For the text-containing cell, return its midpoint in (X, Y) coordinate format. 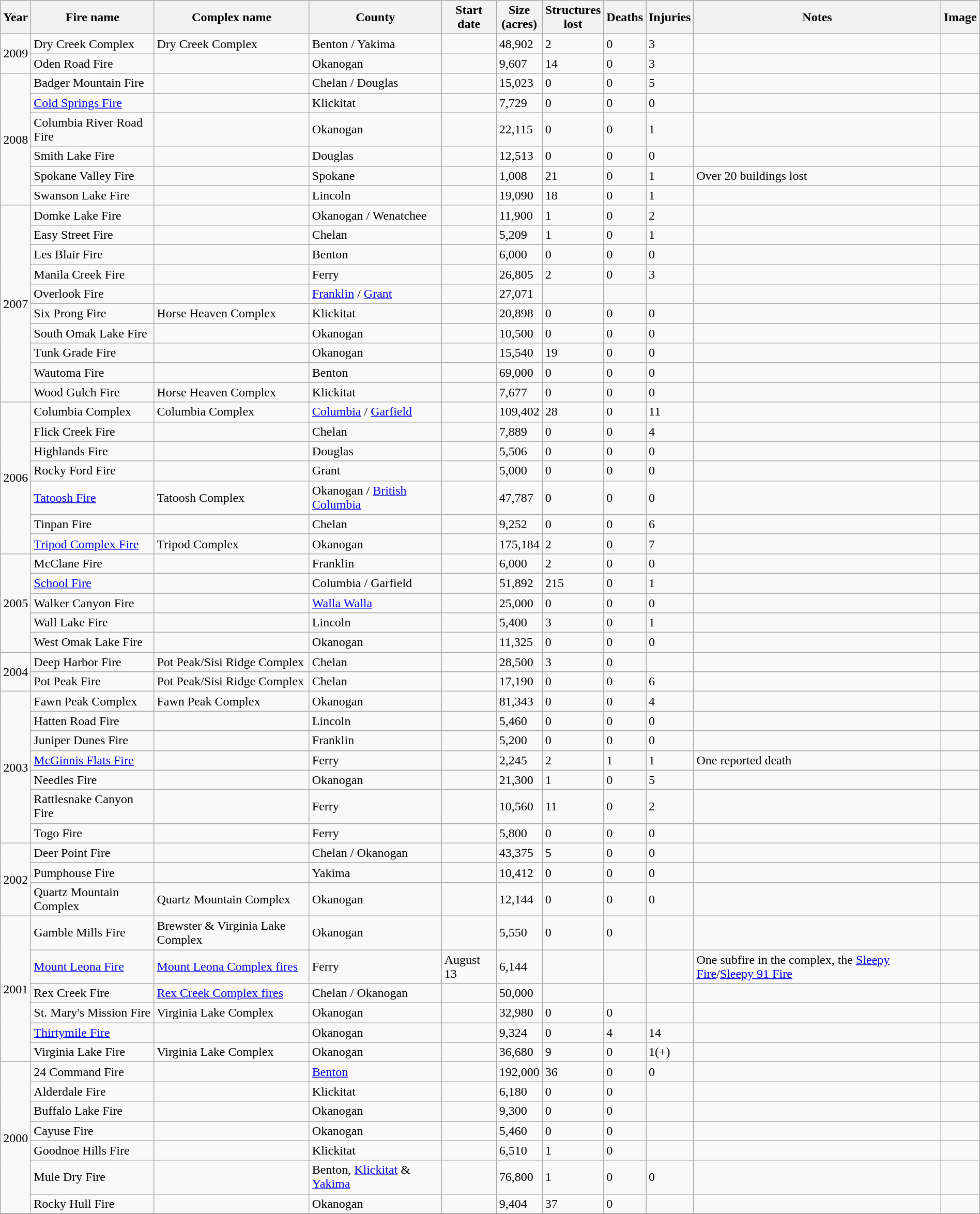
Mount Leona Complex fires (232, 966)
Benton, Klickitat & Yakima (375, 1177)
Hatten Road Fire (93, 721)
Cayuse Fire (93, 1131)
192,000 (519, 1072)
2005 (16, 603)
Togo Fire (93, 833)
McClane Fire (93, 563)
2008 (16, 140)
2009 (16, 54)
Buffalo Lake Fire (93, 1111)
Cold Springs Fire (93, 103)
28,500 (519, 662)
County (375, 18)
Thirtymile Fire (93, 1033)
1(+) (670, 1052)
Structureslost (573, 18)
Smith Lake Fire (93, 156)
Complex name (232, 18)
Franklin / Grant (375, 294)
27,071 (519, 294)
9,607 (519, 64)
5,800 (519, 833)
2006 (16, 478)
9,404 (519, 1204)
Wautoma Fire (93, 373)
10,412 (519, 872)
5,550 (519, 932)
Rocky Hull Fire (93, 1204)
Goodnoe Hills Fire (93, 1150)
25,000 (519, 603)
12,144 (519, 899)
Wood Gulch Fire (93, 392)
21 (573, 176)
9 (573, 1052)
12,513 (519, 156)
5,400 (519, 623)
5,000 (519, 471)
Wall Lake Fire (93, 623)
15,540 (519, 353)
6,144 (519, 966)
47,787 (519, 497)
17,190 (519, 682)
2000 (16, 1138)
Les Blair Fire (93, 254)
Fire name (93, 18)
Tatoosh Fire (93, 497)
76,800 (519, 1177)
St. Mary's Mission Fire (93, 1013)
Rocky Ford Fire (93, 471)
2002 (16, 880)
McGinnis Flats Fire (93, 760)
Deaths (625, 18)
7 (670, 544)
Alderdale Fire (93, 1092)
1,008 (519, 176)
Six Prong Fire (93, 314)
Spokane Valley Fire (93, 176)
Badger Mountain Fire (93, 83)
9,300 (519, 1111)
5,200 (519, 741)
6,510 (519, 1150)
Tunk Grade Fire (93, 353)
Benton / Yakima (375, 44)
August 13 (469, 966)
Pot Peak Fire (93, 682)
Spokane (375, 176)
Oden Road Fire (93, 64)
2007 (16, 304)
32,980 (519, 1013)
50,000 (519, 993)
Flick Creek Fire (93, 432)
Image (960, 18)
Deer Point Fire (93, 853)
South Omak Lake Fire (93, 333)
48,902 (519, 44)
7,889 (519, 432)
Needles Fire (93, 780)
Rex Creek Complex fires (232, 993)
19,090 (519, 195)
215 (573, 583)
One reported death (817, 760)
15,023 (519, 83)
10,560 (519, 806)
Tinpan Fire (93, 524)
Walker Canyon Fire (93, 603)
Year (16, 18)
9,252 (519, 524)
Tripod Complex (232, 544)
Pumphouse Fire (93, 872)
28 (573, 412)
Okanogan / Wenatchee (375, 215)
Swanson Lake Fire (93, 195)
10,500 (519, 333)
11,900 (519, 215)
7,677 (519, 392)
26,805 (519, 274)
Over 20 buildings lost (817, 176)
Domke Lake Fire (93, 215)
Yakima (375, 872)
Manila Creek Fire (93, 274)
Rex Creek Fire (93, 993)
Start date (469, 18)
Mount Leona Fire (93, 966)
Injuries (670, 18)
Mule Dry Fire (93, 1177)
175,184 (519, 544)
11,325 (519, 642)
9,324 (519, 1033)
2,245 (519, 760)
18 (573, 195)
Rattlesnake Canyon Fire (93, 806)
69,000 (519, 373)
Deep Harbor Fire (93, 662)
Tripod Complex Fire (93, 544)
Virginia Lake Fire (93, 1052)
37 (573, 1204)
5,506 (519, 451)
Walla Walla (375, 603)
2004 (16, 672)
Highlands Fire (93, 451)
Easy Street Fire (93, 235)
Brewster & Virginia Lake Complex (232, 932)
2003 (16, 767)
24 Command Fire (93, 1072)
20,898 (519, 314)
Notes (817, 18)
36,680 (519, 1052)
Tatoosh Complex (232, 497)
Overlook Fire (93, 294)
109,402 (519, 412)
One subfire in the complex, the Sleepy Fire/Sleepy 91 Fire (817, 966)
Size(acres) (519, 18)
Gamble Mills Fire (93, 932)
2001 (16, 989)
81,343 (519, 701)
Columbia River Road Fire (93, 129)
36 (573, 1072)
West Omak Lake Fire (93, 642)
Grant (375, 471)
7,729 (519, 103)
Okanogan / British Columbia (375, 497)
21,300 (519, 780)
School Fire (93, 583)
6,180 (519, 1092)
19 (573, 353)
22,115 (519, 129)
Chelan / Douglas (375, 83)
43,375 (519, 853)
Juniper Dunes Fire (93, 741)
5,209 (519, 235)
51,892 (519, 583)
